Identify which cell holds the provided text, then report its (X, Y) central coordinate. 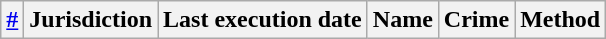
Method (560, 20)
Name (402, 20)
Crime (476, 20)
# (12, 20)
Last execution date (263, 20)
Jurisdiction (91, 20)
